Locate the cell with the specified text and output its [X, Y] center coordinate. 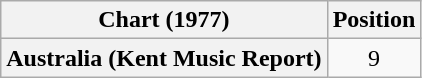
Position [374, 20]
Chart (1977) [164, 20]
Australia (Kent Music Report) [164, 58]
9 [374, 58]
